Find where the given text appears and provide that cell's center as [x, y] coordinate. 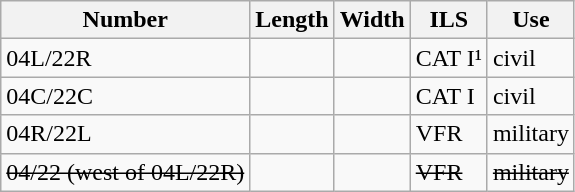
Use [530, 20]
04C/22C [126, 96]
CAT I [448, 96]
CAT I¹ [448, 58]
04L/22R [126, 58]
ILS [448, 20]
04/22 (west of 04L/22R) [126, 172]
04R/22L [126, 134]
Number [126, 20]
Length [292, 20]
Width [372, 20]
